Identify which cell holds the provided text, then report its (x, y) central coordinate. 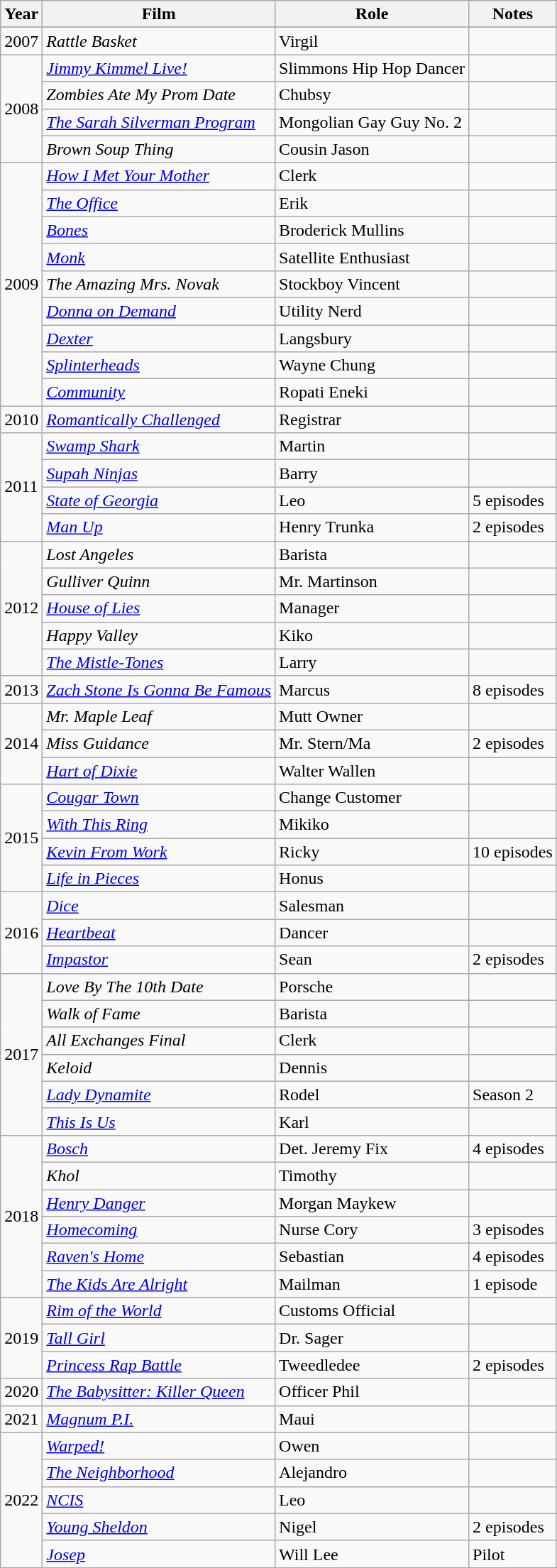
Dancer (372, 933)
2014 (21, 743)
5 episodes (513, 500)
Josep (159, 1554)
Warped! (159, 1446)
Dice (159, 906)
Morgan Maykew (372, 1203)
Mr. Maple Leaf (159, 716)
Will Lee (372, 1554)
Rim of the World (159, 1311)
Utility Nerd (372, 311)
Heartbeat (159, 933)
Barry (372, 473)
Mutt Owner (372, 716)
2015 (21, 838)
Porsche (372, 987)
The Kids Are Alright (159, 1284)
Gulliver Quinn (159, 581)
1 episode (513, 1284)
Langsbury (372, 339)
Lady Dynamite (159, 1095)
2017 (21, 1054)
2019 (21, 1338)
2021 (21, 1419)
Bones (159, 230)
Brown Soup Thing (159, 149)
House of Lies (159, 608)
Monk (159, 257)
Henry Trunka (372, 527)
NCIS (159, 1500)
Homecoming (159, 1230)
10 episodes (513, 852)
Honus (372, 879)
Kevin From Work (159, 852)
Customs Official (372, 1311)
Dennis (372, 1068)
Mongolian Gay Guy No. 2 (372, 122)
Henry Danger (159, 1203)
Officer Phil (372, 1392)
Dexter (159, 339)
Alejandro (372, 1473)
Splinterheads (159, 366)
All Exchanges Final (159, 1041)
Manager (372, 608)
Registrar (372, 420)
Cougar Town (159, 798)
2010 (21, 420)
2020 (21, 1392)
Timothy (372, 1175)
2008 (21, 109)
Maui (372, 1419)
Happy Valley (159, 635)
Tall Girl (159, 1338)
Lost Angeles (159, 554)
Kiko (372, 635)
Change Customer (372, 798)
State of Georgia (159, 500)
2018 (21, 1216)
Dr. Sager (372, 1338)
Miss Guidance (159, 743)
Film (159, 14)
With This Ring (159, 825)
Ricky (372, 852)
How I Met Your Mother (159, 176)
Princess Rap Battle (159, 1365)
3 episodes (513, 1230)
Zach Stone Is Gonna Be Famous (159, 689)
Mr. Martinson (372, 581)
Bosch (159, 1148)
Walter Wallen (372, 770)
The Neighborhood (159, 1473)
Donna on Demand (159, 311)
Marcus (372, 689)
Ropati Eneki (372, 393)
The Office (159, 203)
Mailman (372, 1284)
Community (159, 393)
2007 (21, 41)
Pilot (513, 1554)
Hart of Dixie (159, 770)
The Mistle-Tones (159, 662)
Life in Pieces (159, 879)
Keloid (159, 1068)
Khol (159, 1175)
Mr. Stern/Ma (372, 743)
Salesman (372, 906)
Wayne Chung (372, 366)
Nurse Cory (372, 1230)
8 episodes (513, 689)
2022 (21, 1500)
Broderick Mullins (372, 230)
The Babysitter: Killer Queen (159, 1392)
Martin (372, 446)
Romantically Challenged (159, 420)
Chubsy (372, 95)
Supah Ninjas (159, 473)
Cousin Jason (372, 149)
Zombies Ate My Prom Date (159, 95)
Swamp Shark (159, 446)
Rattle Basket (159, 41)
2011 (21, 487)
Tweedledee (372, 1365)
Mikiko (372, 825)
Sebastian (372, 1257)
Role (372, 14)
Nigel (372, 1527)
Sean (372, 960)
Love By The 10th Date (159, 987)
2016 (21, 933)
Impastor (159, 960)
The Amazing Mrs. Novak (159, 284)
2009 (21, 284)
The Sarah Silverman Program (159, 122)
Raven's Home (159, 1257)
Erik (372, 203)
This Is Us (159, 1122)
Rodel (372, 1095)
Slimmons Hip Hop Dancer (372, 68)
Larry (372, 662)
Karl (372, 1122)
Satellite Enthusiast (372, 257)
2012 (21, 608)
Season 2 (513, 1095)
Virgil (372, 41)
Jimmy Kimmel Live! (159, 68)
Magnum P.I. (159, 1419)
Det. Jeremy Fix (372, 1148)
Notes (513, 14)
Year (21, 14)
Young Sheldon (159, 1527)
Stockboy Vincent (372, 284)
2013 (21, 689)
Walk of Fame (159, 1014)
Owen (372, 1446)
Man Up (159, 527)
